Locate the cell with the specified text and output its (x, y) center coordinate. 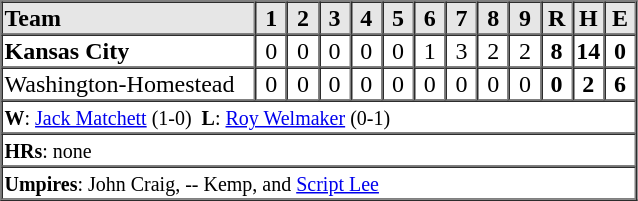
Umpires: John Craig, -- Kemp, and Script Lee (319, 182)
HRs: none (319, 150)
14 (588, 50)
5 (398, 18)
Team (129, 18)
H (588, 18)
W: Jack Matchett (1-0) L: Roy Welmaker (0-1) (319, 116)
R (557, 18)
Kansas City (129, 50)
9 (525, 18)
Washington-Homestead (129, 84)
E (620, 18)
7 (462, 18)
4 (366, 18)
